Pinpoint the cell where the given text exists, returning its [X, Y] midpoint coordinate. 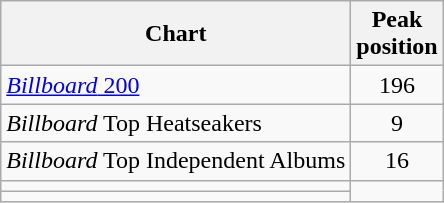
Billboard Top Heatseakers [176, 123]
Peakposition [397, 34]
9 [397, 123]
Billboard 200 [176, 85]
Chart [176, 34]
Billboard Top Independent Albums [176, 161]
16 [397, 161]
196 [397, 85]
